Find where the given text appears and provide that cell's center as (x, y) coordinate. 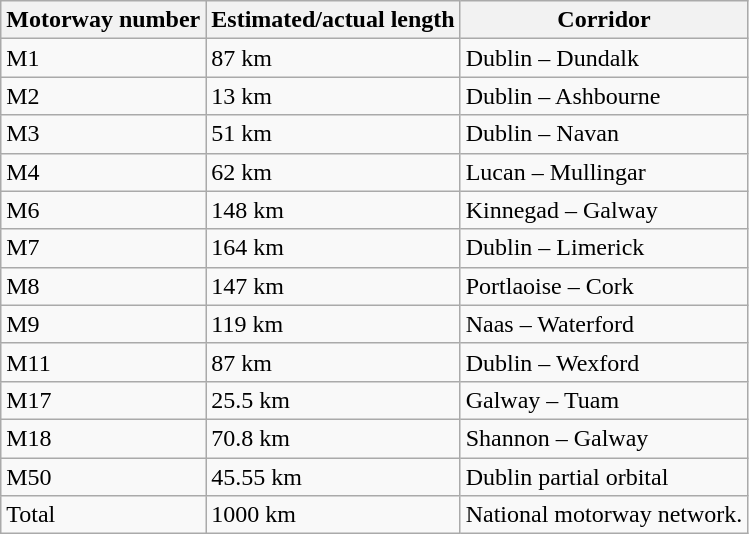
Dublin – Navan (604, 134)
Dublin – Dundalk (604, 58)
M7 (104, 248)
1000 km (333, 515)
M9 (104, 324)
148 km (333, 210)
62 km (333, 172)
Total (104, 515)
Galway – Tuam (604, 400)
M4 (104, 172)
M11 (104, 362)
M17 (104, 400)
Naas – Waterford (604, 324)
70.8 km (333, 438)
Lucan – Mullingar (604, 172)
147 km (333, 286)
Shannon – Galway (604, 438)
Dublin – Ashbourne (604, 96)
M8 (104, 286)
119 km (333, 324)
45.55 km (333, 477)
13 km (333, 96)
Estimated/actual length (333, 20)
National motorway network. (604, 515)
51 km (333, 134)
Dublin – Limerick (604, 248)
M18 (104, 438)
Motorway number (104, 20)
M3 (104, 134)
M2 (104, 96)
M6 (104, 210)
Dublin partial orbital (604, 477)
Dublin – Wexford (604, 362)
25.5 km (333, 400)
Corridor (604, 20)
M50 (104, 477)
164 km (333, 248)
Kinnegad – Galway (604, 210)
M1 (104, 58)
Portlaoise – Cork (604, 286)
